Extract the (x, y) coordinate from the center of the cell holding the provided text.  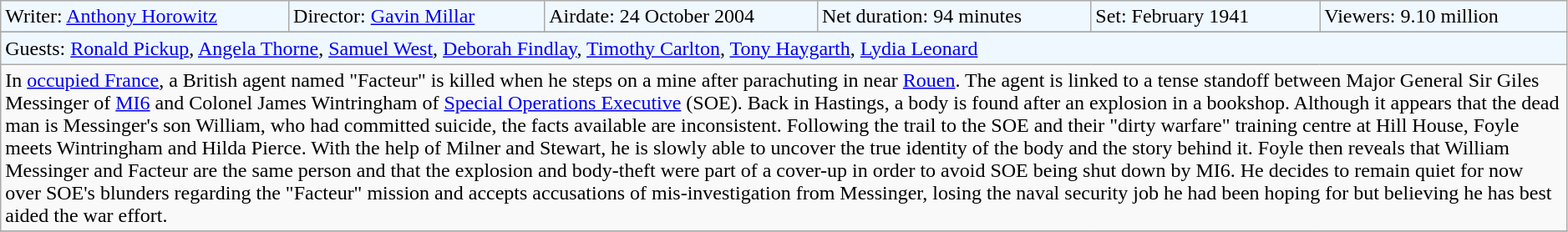
Net duration: 94 minutes (954, 17)
Writer: Anthony Horowitz (145, 17)
Set: February 1941 (1205, 17)
Airdate: 24 October 2004 (682, 17)
Viewers: 9.10 million (1444, 17)
Guests: Ronald Pickup, Angela Thorne, Samuel West, Deborah Findlay, Timothy Carlton, Tony Haygarth, Lydia Leonard (784, 48)
Director: Gavin Millar (417, 17)
